Locate the cell with the specified text and output its [X, Y] center coordinate. 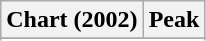
Peak [174, 20]
Chart (2002) [72, 20]
